For the text-containing cell, return its midpoint in (X, Y) coordinate format. 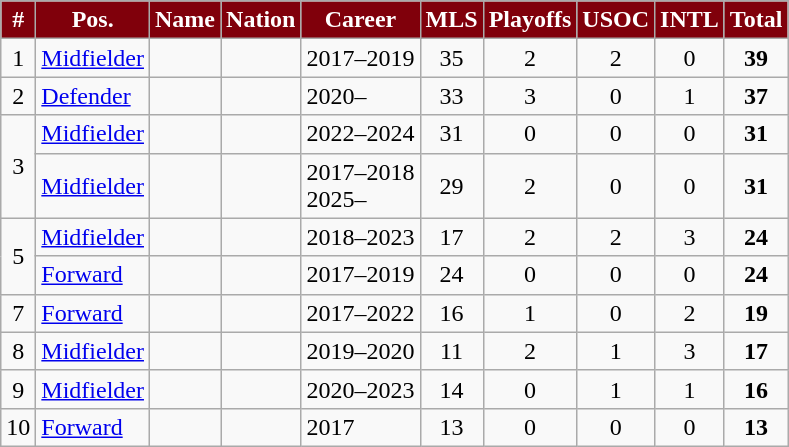
14 (452, 389)
2017 (360, 427)
MLS (452, 20)
2018–2023 (360, 237)
19 (756, 313)
35 (452, 58)
2020– (360, 96)
7 (18, 313)
2019–2020 (360, 351)
10 (18, 427)
2017–2022 (360, 313)
11 (452, 351)
9 (18, 389)
39 (756, 58)
37 (756, 96)
29 (452, 186)
Total (756, 20)
2022–2024 (360, 134)
USOC (616, 20)
Career (360, 20)
Nation (261, 20)
Pos. (93, 20)
33 (452, 96)
2017–20182025– (360, 186)
INTL (690, 20)
2020–2023 (360, 389)
Defender (93, 96)
Name (186, 20)
# (18, 20)
5 (18, 256)
8 (18, 351)
Playoffs (530, 20)
